Scan for the cell matching the given text and deliver its [x, y] coordinate at center. 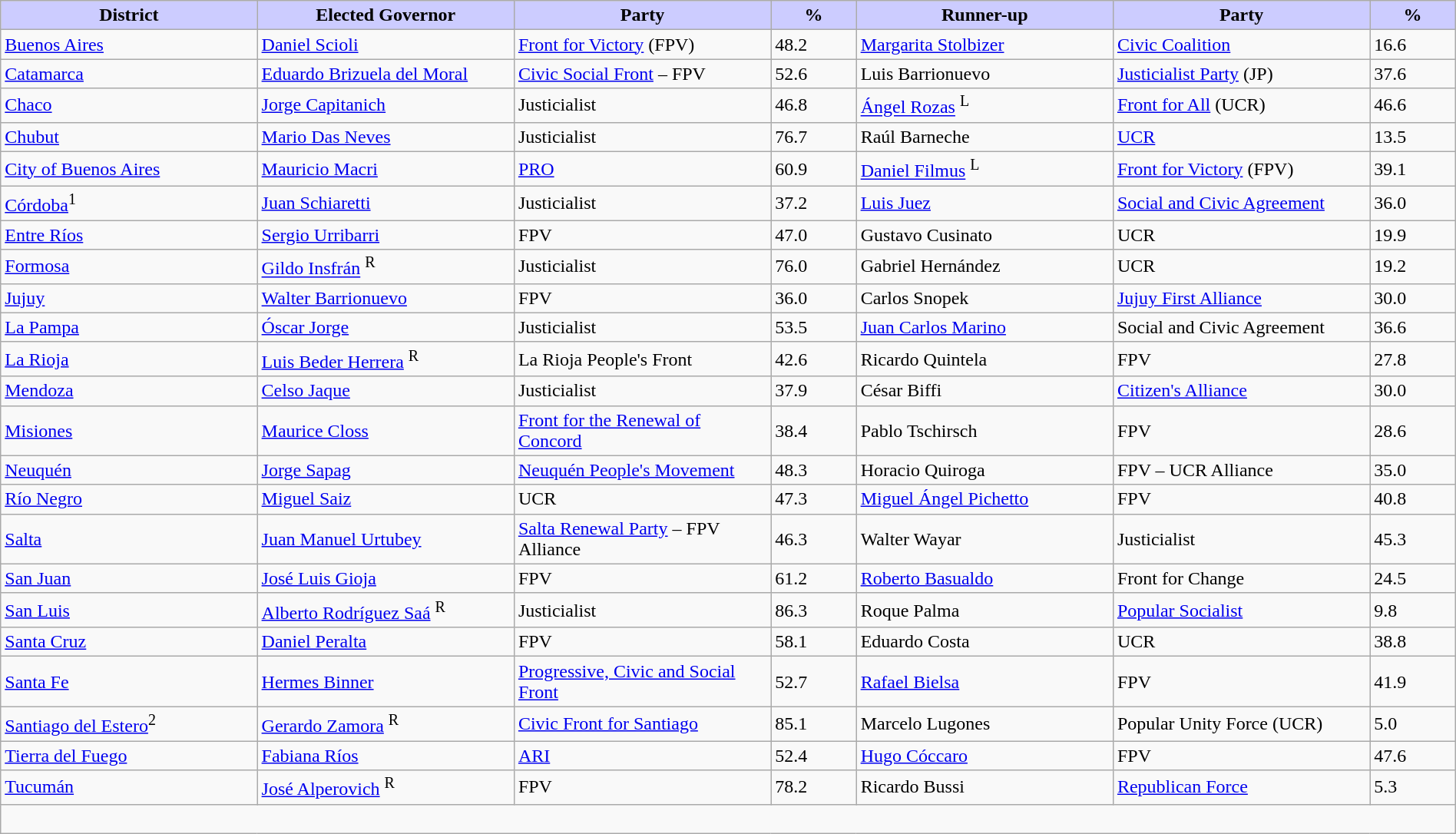
Ricardo Quintela [984, 359]
PRO [642, 169]
Margarita Stolbizer [984, 45]
36.6 [1413, 327]
85.1 [814, 723]
Justicialist Party (JP) [1241, 74]
47.6 [1413, 756]
47.3 [814, 499]
35.0 [1413, 470]
46.8 [814, 106]
Hugo Cóccaro [984, 756]
Miguel Ángel Pichetto [984, 499]
Catamarca [129, 74]
Buenos Aires [129, 45]
48.2 [814, 45]
Chubut [129, 137]
Gerardo Zamora R [386, 723]
Gabriel Hernández [984, 267]
Salta [129, 539]
Fabiana Ríos [386, 756]
Chaco [129, 106]
Popular Unity Force (UCR) [1241, 723]
39.1 [1413, 169]
José Alperovich R [386, 788]
78.2 [814, 788]
Front for All (UCR) [1241, 106]
24.5 [1413, 578]
27.8 [1413, 359]
Pablo Tschirsch [984, 430]
La Rioja [129, 359]
Juan Schiaretti [386, 203]
District [129, 15]
Mario Das Neves [386, 137]
28.6 [1413, 430]
Ángel Rozas L [984, 106]
ARI [642, 756]
Santa Cruz [129, 642]
San Juan [129, 578]
52.7 [814, 682]
Óscar Jorge [386, 327]
Walter Barrionuevo [386, 298]
Eduardo Costa [984, 642]
76.0 [814, 267]
5.3 [1413, 788]
FPV – UCR Alliance [1241, 470]
Front for Change [1241, 578]
Horacio Quiroga [984, 470]
Formosa [129, 267]
47.0 [814, 235]
José Luis Gioja [386, 578]
Elected Governor [386, 15]
Carlos Snopek [984, 298]
Popular Socialist [1241, 610]
Daniel Peralta [386, 642]
48.3 [814, 470]
Alberto Rodríguez Saá R [386, 610]
Progressive, Civic and Social Front [642, 682]
40.8 [1413, 499]
38.8 [1413, 642]
52.4 [814, 756]
Mauricio Macri [386, 169]
Front for the Renewal of Concord [642, 430]
Misiones [129, 430]
Neuquén [129, 470]
Roberto Basualdo [984, 578]
37.2 [814, 203]
Ricardo Bussi [984, 788]
9.8 [1413, 610]
61.2 [814, 578]
Luis Juez [984, 203]
Marcelo Lugones [984, 723]
41.9 [1413, 682]
86.3 [814, 610]
46.3 [814, 539]
Maurice Closs [386, 430]
Tucumán [129, 788]
Miguel Saiz [386, 499]
19.2 [1413, 267]
Jorge Sapag [386, 470]
Daniel Scioli [386, 45]
Jujuy First Alliance [1241, 298]
5.0 [1413, 723]
45.3 [1413, 539]
César Biffi [984, 391]
Luis Beder Herrera R [386, 359]
Gildo Insfrán R [386, 267]
58.1 [814, 642]
Republican Force [1241, 788]
Civic Front for Santiago [642, 723]
Sergio Urribarri [386, 235]
Civic Coalition [1241, 45]
13.5 [1413, 137]
Daniel Filmus L [984, 169]
19.9 [1413, 235]
Hermes Binner [386, 682]
46.6 [1413, 106]
42.6 [814, 359]
Córdoba1 [129, 203]
Civic Social Front – FPV [642, 74]
16.6 [1413, 45]
Roque Palma [984, 610]
60.9 [814, 169]
Neuquén People's Movement [642, 470]
Luis Barrionuevo [984, 74]
Celso Jaque [386, 391]
Juan Carlos Marino [984, 327]
38.4 [814, 430]
Tierra del Fuego [129, 756]
52.6 [814, 74]
Citizen's Alliance [1241, 391]
Mendoza [129, 391]
Jujuy [129, 298]
Río Negro [129, 499]
37.9 [814, 391]
Rafael Bielsa [984, 682]
San Luis [129, 610]
La Pampa [129, 327]
Raúl Barneche [984, 137]
La Rioja People's Front [642, 359]
76.7 [814, 137]
Eduardo Brizuela del Moral [386, 74]
City of Buenos Aires [129, 169]
Juan Manuel Urtubey [386, 539]
Gustavo Cusinato [984, 235]
Walter Wayar [984, 539]
Salta Renewal Party – FPV Alliance [642, 539]
Santiago del Estero2 [129, 723]
Jorge Capitanich [386, 106]
Santa Fe [129, 682]
53.5 [814, 327]
37.6 [1413, 74]
Entre Ríos [129, 235]
Runner-up [984, 15]
